Detect which cell encompasses the target text, then output its [x, y] center coordinate. 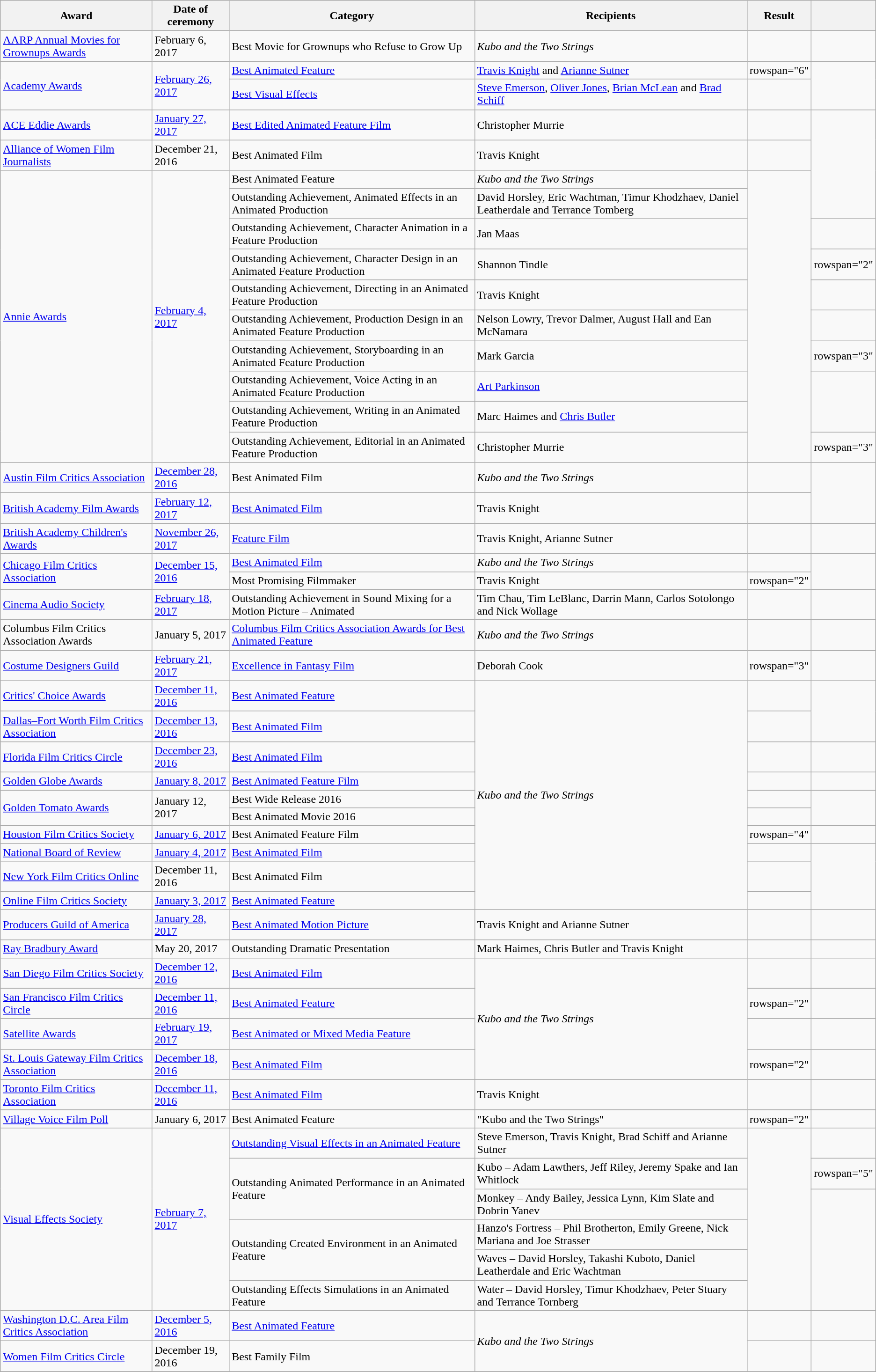
Outstanding Achievement, Voice Acting in an Animated Feature Production [352, 387]
February 12, 2017 [191, 508]
Outstanding Achievement, Editorial in an Animated Feature Production [352, 448]
Mark Haimes, Chris Butler and Travis Knight [611, 949]
Best Visual Effects [352, 95]
rowspan="5" [844, 1173]
May 20, 2017 [191, 949]
Outstanding Achievement, Character Design in an Animated Feature Production [352, 264]
Golden Tomato Awards [76, 808]
Monkey – Andy Bailey, Jessica Lynn, Kim Slate and Dobrin Yanev [611, 1204]
January 8, 2017 [191, 781]
National Board of Review [76, 852]
Outstanding Achievement, Character Animation in a Feature Production [352, 234]
Mark Garcia [611, 356]
Producers Guild of America [76, 925]
February 21, 2017 [191, 666]
December 12, 2016 [191, 973]
November 26, 2017 [191, 538]
Outstanding Effects Simulations in an Animated Feature [352, 1296]
Art Parkinson [611, 387]
December 15, 2016 [191, 572]
Outstanding Created Environment in an Animated Feature [352, 1250]
Best Animated Motion Picture [352, 925]
Excellence in Fantasy Film [352, 666]
Visual Effects Society [76, 1219]
Marc Haimes and Chris Butler [611, 417]
Most Promising Filmmaker [352, 580]
December 5, 2016 [191, 1326]
Steve Emerson, Oliver Jones, Brian McLean and Brad Schiff [611, 95]
Academy Awards [76, 85]
February 4, 2017 [191, 316]
February 19, 2017 [191, 1034]
rowspan="4" [779, 835]
Outstanding Achievement, Storyboarding in an Animated Feature Production [352, 356]
Outstanding Achievement, Writing in an Animated Feature Production [352, 417]
St. Louis Gateway Film Critics Association [76, 1064]
Best Animated Movie 2016 [352, 817]
Outstanding Achievement, Animated Effects in an Animated Production [352, 203]
Award [76, 16]
December 28, 2016 [191, 477]
Columbus Film Critics Association Awards for Best Animated Feature [352, 635]
Women Film Critics Circle [76, 1357]
Steve Emerson, Travis Knight, Brad Schiff and Arianne Sutner [611, 1143]
Best Family Film [352, 1357]
Ray Bradbury Award [76, 949]
Satellite Awards [76, 1034]
ACE Eddie Awards [76, 125]
rowspan="6" [779, 70]
Date of ceremony [191, 16]
Critics' Choice Awards [76, 696]
AARP Annual Movies for Grownups Awards [76, 46]
Chicago Film Critics Association [76, 572]
British Academy Children's Awards [76, 538]
Best Edited Animated Feature Film [352, 125]
Outstanding Visual Effects in an Animated Feature [352, 1143]
Recipients [611, 16]
Outstanding Achievement in Sound Mixing for a Motion Picture – Animated [352, 605]
December 21, 2016 [191, 155]
San Francisco Film Critics Circle [76, 1004]
Outstanding Dramatic Presentation [352, 949]
Result [779, 16]
Travis Knight, Arianne Sutner [611, 538]
Best Wide Release 2016 [352, 799]
Austin Film Critics Association [76, 477]
Waves – David Horsley, Takashi Kuboto, Daniel Leatherdale and Eric Wachtman [611, 1265]
Village Voice Film Poll [76, 1119]
Dallas–Fort Worth Film Critics Association [76, 726]
January 4, 2017 [191, 852]
Toronto Film Critics Association [76, 1094]
"Kubo and the Two Strings" [611, 1119]
December 18, 2016 [191, 1064]
February 26, 2017 [191, 85]
Annie Awards [76, 316]
Online Film Critics Society [76, 901]
Tim Chau, Tim LeBlanc, Darrin Mann, Carlos Sotolongo and Nick Wollage [611, 605]
New York Film Critics Online [76, 876]
February 18, 2017 [191, 605]
January 3, 2017 [191, 901]
Feature Film [352, 538]
Hanzo's Fortress – Phil Brotherton, Emily Greene, Nick Mariana and Joe Strasser [611, 1235]
December 19, 2016 [191, 1357]
Outstanding Achievement, Directing in an Animated Feature Production [352, 295]
Shannon Tindle [611, 264]
Kubo – Adam Lawthers, Jeff Riley, Jeremy Spake and Ian Whitlock [611, 1173]
January 27, 2017 [191, 125]
Best Movie for Grownups who Refuse to Grow Up [352, 46]
January 28, 2017 [191, 925]
Cinema Audio Society [76, 605]
Columbus Film Critics Association Awards [76, 635]
February 6, 2017 [191, 46]
Alliance of Women Film Journalists [76, 155]
Water – David Horsley, Timur Khodzhaev, Peter Stuary and Terrance Tornberg [611, 1296]
December 23, 2016 [191, 756]
Category [352, 16]
Washington D.C. Area Film Critics Association [76, 1326]
Houston Film Critics Society [76, 835]
December 13, 2016 [191, 726]
Outstanding Animated Performance in an Animated Feature [352, 1189]
Golden Globe Awards [76, 781]
Deborah Cook [611, 666]
Nelson Lowry, Trevor Dalmer, August Hall and Ean McNamara [611, 325]
Florida Film Critics Circle [76, 756]
February 7, 2017 [191, 1219]
Jan Maas [611, 234]
January 5, 2017 [191, 635]
Best Animated or Mixed Media Feature [352, 1034]
British Academy Film Awards [76, 508]
Costume Designers Guild [76, 666]
San Diego Film Critics Society [76, 973]
Outstanding Achievement, Production Design in an Animated Feature Production [352, 325]
January 12, 2017 [191, 808]
David Horsley, Eric Wachtman, Timur Khodzhaev, Daniel Leatherdale and Terrance Tomberg [611, 203]
